Scan for the cell matching the given text and deliver its (x, y) coordinate at center. 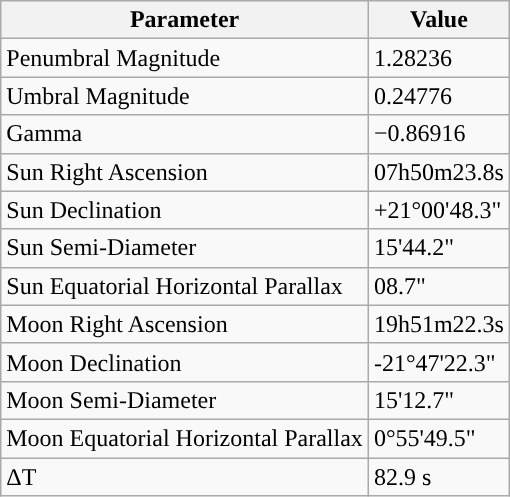
Penumbral Magnitude (185, 58)
Sun Equatorial Horizontal Parallax (185, 286)
0.24776 (438, 96)
1.28236 (438, 58)
Sun Semi-Diameter (185, 248)
Sun Declination (185, 210)
Sun Right Ascension (185, 172)
ΔT (185, 477)
−0.86916 (438, 134)
Parameter (185, 20)
Value (438, 20)
08.7" (438, 286)
+21°00'48.3" (438, 210)
Gamma (185, 134)
15'12.7" (438, 400)
Moon Equatorial Horizontal Parallax (185, 438)
15'44.2" (438, 248)
Moon Declination (185, 362)
-21°47'22.3" (438, 362)
82.9 s (438, 477)
Moon Semi-Diameter (185, 400)
Umbral Magnitude (185, 96)
0°55'49.5" (438, 438)
07h50m23.8s (438, 172)
19h51m22.3s (438, 324)
Moon Right Ascension (185, 324)
